For the text-containing cell, return its midpoint in [x, y] coordinate format. 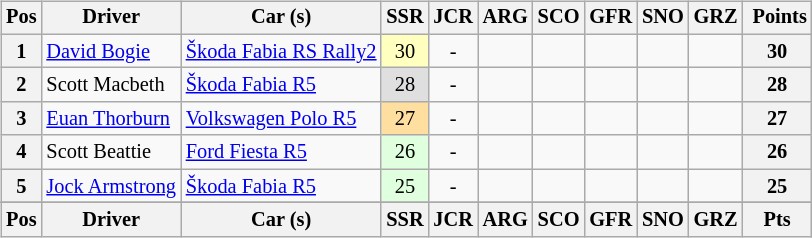
Euan Thorburn [110, 119]
Pts [778, 220]
3 [21, 119]
Ford Fiesta R5 [282, 152]
Volkswagen Polo R5 [282, 119]
1 [21, 51]
5 [21, 186]
David Bogie [110, 51]
2 [21, 85]
Škoda Fabia RS Rally2 [282, 51]
Jock Armstrong [110, 186]
Scott Macbeth [110, 85]
Points [778, 18]
Scott Beattie [110, 152]
4 [21, 152]
